Extract the (X, Y) coordinate from the center of the cell holding the provided text.  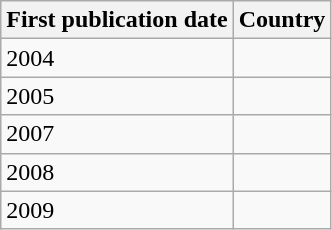
2009 (117, 210)
2007 (117, 134)
2008 (117, 172)
First publication date (117, 20)
2004 (117, 58)
2005 (117, 96)
Country (282, 20)
